Locate the cell with the specified text and output its [x, y] center coordinate. 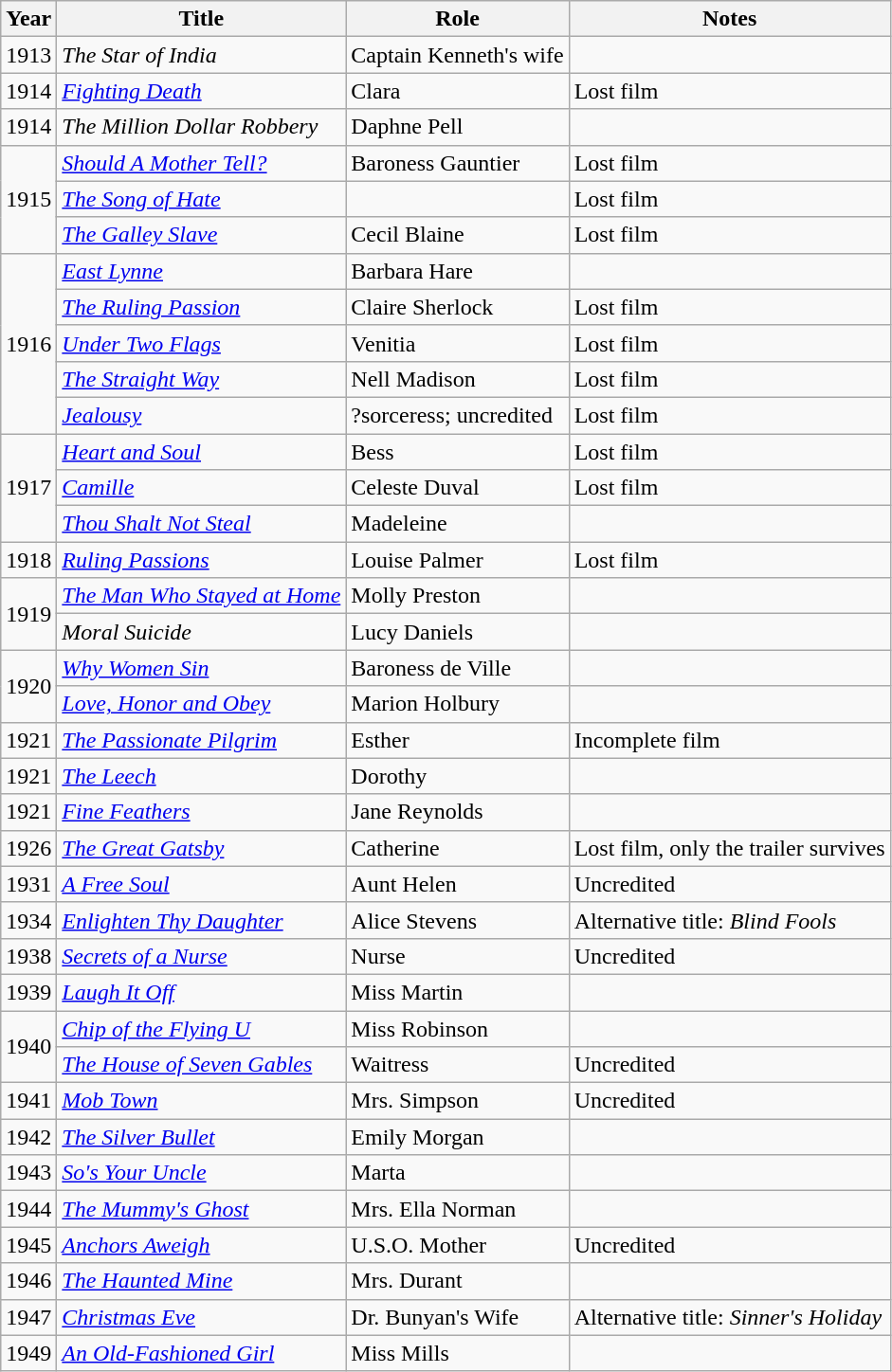
Lucy Daniels [457, 632]
1934 [28, 920]
Dr. Bunyan's Wife [457, 1317]
Camille [201, 488]
Emily Morgan [457, 1137]
Lost film, only the trailer survives [730, 848]
Celeste Duval [457, 488]
Marion Holbury [457, 704]
Miss Martin [457, 992]
The Million Dollar Robbery [201, 127]
Nell Madison [457, 379]
1920 [28, 686]
Anchors Aweigh [201, 1245]
Barbara Hare [457, 271]
The House of Seven Gables [201, 1065]
The Leech [201, 776]
1918 [28, 560]
Ruling Passions [201, 560]
Alternative title: Blind Fools [730, 920]
The Mummy's Ghost [201, 1209]
Mrs. Durant [457, 1281]
The Star of India [201, 55]
Chip of the Flying U [201, 1028]
Miss Mills [457, 1353]
1941 [28, 1101]
Madeleine [457, 524]
1915 [28, 199]
The Haunted Mine [201, 1281]
Mob Town [201, 1101]
1945 [28, 1245]
Alice Stevens [457, 920]
The Silver Bullet [201, 1137]
Secrets of a Nurse [201, 956]
1938 [28, 956]
1946 [28, 1281]
1940 [28, 1046]
Should A Mother Tell? [201, 163]
1919 [28, 614]
1942 [28, 1137]
Claire Sherlock [457, 307]
Louise Palmer [457, 560]
1947 [28, 1317]
Jane Reynolds [457, 812]
Alternative title: Sinner's Holiday [730, 1317]
Mrs. Ella Norman [457, 1209]
Year [28, 19]
Fine Feathers [201, 812]
Title [201, 19]
Dorothy [457, 776]
Esther [457, 740]
1913 [28, 55]
Baroness Gauntier [457, 163]
Love, Honor and Obey [201, 704]
Moral Suicide [201, 632]
So's Your Uncle [201, 1173]
Incomplete film [730, 740]
1943 [28, 1173]
A Free Soul [201, 884]
Molly Preston [457, 596]
Notes [730, 19]
The Galley Slave [201, 235]
Bess [457, 452]
Aunt Helen [457, 884]
Waitress [457, 1065]
Captain Kenneth's wife [457, 55]
Miss Robinson [457, 1028]
1944 [28, 1209]
Under Two Flags [201, 343]
Enlighten Thy Daughter [201, 920]
Nurse [457, 956]
The Passionate Pilgrim [201, 740]
?sorceress; uncredited [457, 415]
Jealousy [201, 415]
1926 [28, 848]
1939 [28, 992]
1949 [28, 1353]
An Old-Fashioned Girl [201, 1353]
Venitia [457, 343]
Daphne Pell [457, 127]
Marta [457, 1173]
1916 [28, 343]
U.S.O. Mother [457, 1245]
East Lynne [201, 271]
Role [457, 19]
The Song of Hate [201, 199]
Clara [457, 91]
1917 [28, 488]
The Ruling Passion [201, 307]
Mrs. Simpson [457, 1101]
1931 [28, 884]
The Man Who Stayed at Home [201, 596]
Baroness de Ville [457, 668]
Catherine [457, 848]
The Straight Way [201, 379]
Fighting Death [201, 91]
Laugh It Off [201, 992]
Cecil Blaine [457, 235]
Heart and Soul [201, 452]
Why Women Sin [201, 668]
Thou Shalt Not Steal [201, 524]
The Great Gatsby [201, 848]
Christmas Eve [201, 1317]
